Extract the (X, Y) coordinate from the center of the cell holding the provided text.  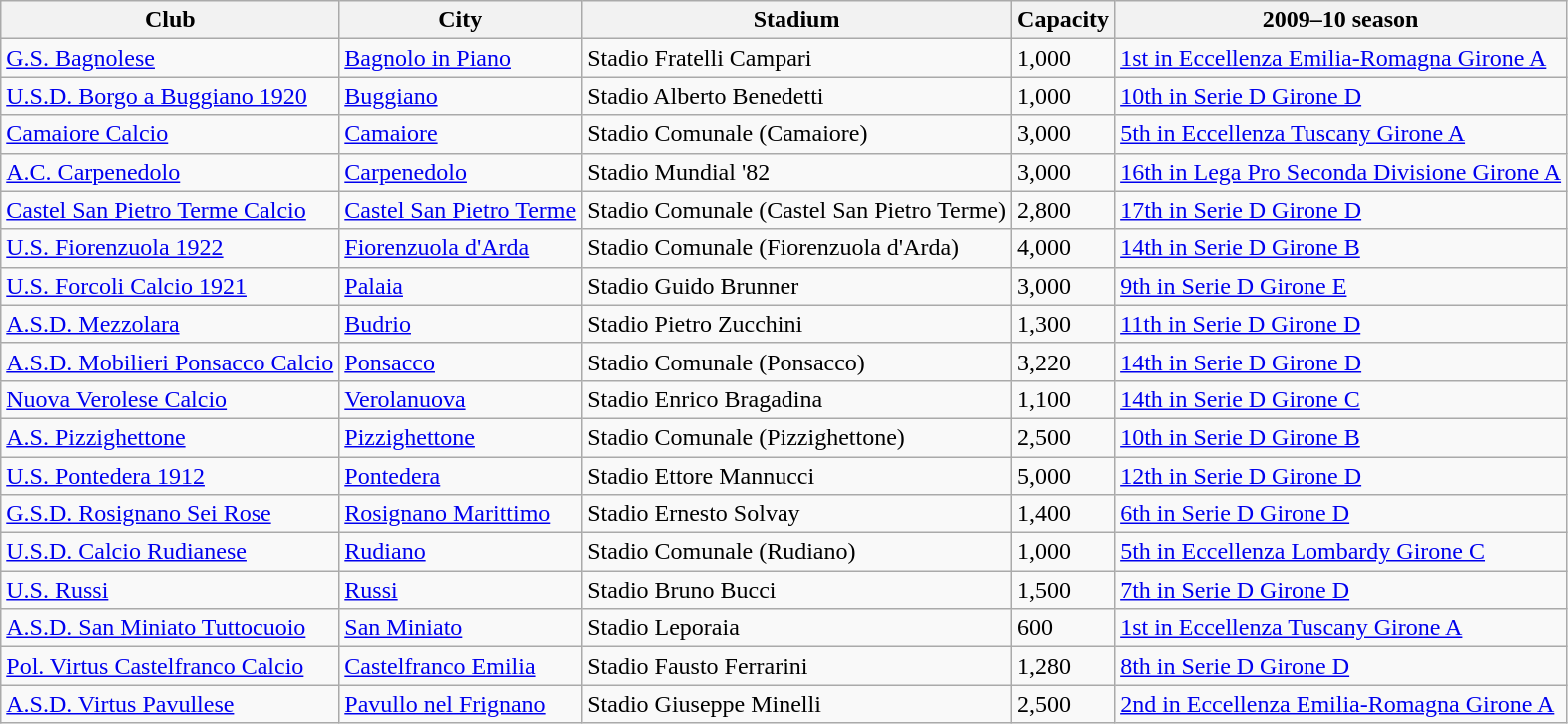
Stadio Mundial '82 (796, 172)
Stadio Fratelli Campari (796, 58)
U.S. Russi (170, 590)
14th in Serie D Girone D (1341, 362)
Stadio Pietro Zucchini (796, 324)
Stadio Leporaia (796, 628)
Stadio Comunale (Ponsacco) (796, 362)
Pol. Virtus Castelfranco Calcio (170, 666)
9th in Serie D Girone E (1341, 286)
16th in Lega Pro Seconda Divisione Girone A (1341, 172)
Buggiano (461, 96)
10th in Serie D Girone B (1341, 437)
San Miniato (461, 628)
2009–10 season (1341, 20)
3,220 (1064, 362)
Stadio Comunale (Rudiano) (796, 552)
6th in Serie D Girone D (1341, 514)
7th in Serie D Girone D (1341, 590)
Carpenedolo (461, 172)
5,000 (1064, 476)
Stadio Ernesto Solvay (796, 514)
8th in Serie D Girone D (1341, 666)
4,000 (1064, 248)
Club (170, 20)
14th in Serie D Girone C (1341, 399)
Castel San Pietro Terme Calcio (170, 210)
2nd in Eccellenza Emilia-Romagna Girone A (1341, 704)
G.S. Bagnolese (170, 58)
5th in Eccellenza Tuscany Girone A (1341, 134)
1,280 (1064, 666)
A.S. Pizzighettone (170, 437)
U.S. Fiorenzuola 1922 (170, 248)
City (461, 20)
Rosignano Marittimo (461, 514)
1st in Eccellenza Emilia-Romagna Girone A (1341, 58)
Budrio (461, 324)
U.S. Forcoli Calcio 1921 (170, 286)
Verolanuova (461, 399)
Stadio Ettore Mannucci (796, 476)
5th in Eccellenza Lombardy Girone C (1341, 552)
Nuova Verolese Calcio (170, 399)
Palaia (461, 286)
A.C. Carpenedolo (170, 172)
600 (1064, 628)
10th in Serie D Girone D (1341, 96)
Stadio Comunale (Pizzighettone) (796, 437)
U.S.D. Borgo a Buggiano 1920 (170, 96)
12th in Serie D Girone D (1341, 476)
1st in Eccellenza Tuscany Girone A (1341, 628)
Stadio Guido Brunner (796, 286)
Russi (461, 590)
Stadio Comunale (Camaiore) (796, 134)
Stadium (796, 20)
Pavullo nel Frignano (461, 704)
U.S. Pontedera 1912 (170, 476)
A.S.D. San Miniato Tuttocuoio (170, 628)
Stadio Alberto Benedetti (796, 96)
A.S.D. Mezzolara (170, 324)
Castel San Pietro Terme (461, 210)
1,300 (1064, 324)
A.S.D. Mobilieri Ponsacco Calcio (170, 362)
Castelfranco Emilia (461, 666)
Rudiano (461, 552)
Stadio Fausto Ferrarini (796, 666)
11th in Serie D Girone D (1341, 324)
Camaiore (461, 134)
1,100 (1064, 399)
Stadio Comunale (Castel San Pietro Terme) (796, 210)
2,800 (1064, 210)
A.S.D. Virtus Pavullese (170, 704)
17th in Serie D Girone D (1341, 210)
U.S.D. Calcio Rudianese (170, 552)
Capacity (1064, 20)
G.S.D. Rosignano Sei Rose (170, 514)
1,500 (1064, 590)
Ponsacco (461, 362)
Camaiore Calcio (170, 134)
14th in Serie D Girone B (1341, 248)
Stadio Bruno Bucci (796, 590)
Bagnolo in Piano (461, 58)
Pizzighettone (461, 437)
Stadio Enrico Bragadina (796, 399)
Stadio Giuseppe Minelli (796, 704)
1,400 (1064, 514)
Fiorenzuola d'Arda (461, 248)
Pontedera (461, 476)
Stadio Comunale (Fiorenzuola d'Arda) (796, 248)
